Provide the (X, Y) coordinate of the cell's center where the given text is located.  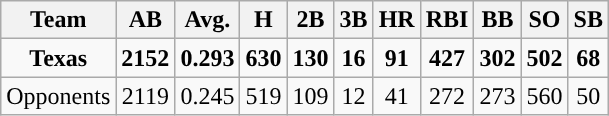
302 (498, 58)
41 (396, 96)
502 (544, 58)
BB (498, 20)
50 (588, 96)
Team (58, 20)
630 (264, 58)
3B (354, 20)
2152 (146, 58)
130 (310, 58)
109 (310, 96)
272 (447, 96)
12 (354, 96)
H (264, 20)
SB (588, 20)
SO (544, 20)
519 (264, 96)
0.245 (208, 96)
427 (447, 58)
0.293 (208, 58)
2B (310, 20)
68 (588, 58)
2119 (146, 96)
AB (146, 20)
HR (396, 20)
273 (498, 96)
91 (396, 58)
Opponents (58, 96)
16 (354, 58)
Texas (58, 58)
560 (544, 96)
RBI (447, 20)
Avg. (208, 20)
